Return the [X, Y] coordinate for the center point of the cell that contains the specified text.  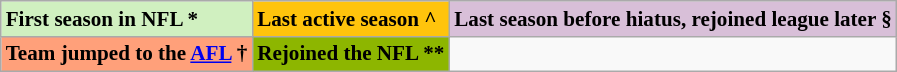
Team jumped to the AFL † [126, 54]
Rejoined the NFL ** [350, 54]
First season in NFL * [126, 18]
Last season before hiatus, rejoined league later § [673, 18]
Last active season ^ [350, 18]
